For the text-containing cell, return its midpoint in [X, Y] coordinate format. 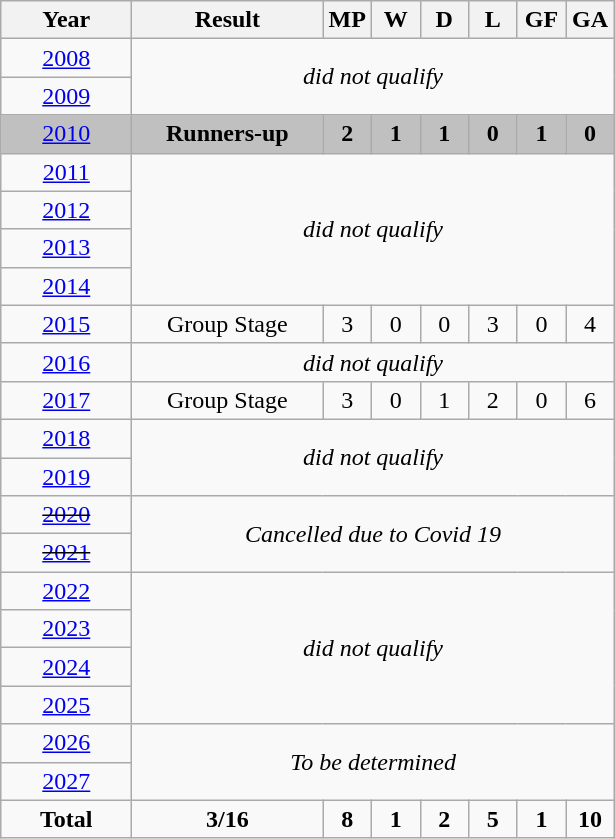
6 [590, 400]
W [396, 20]
2018 [66, 438]
5 [494, 819]
2023 [66, 629]
2019 [66, 477]
8 [348, 819]
D [444, 20]
GA [590, 20]
2008 [66, 58]
2014 [66, 286]
2010 [66, 134]
2027 [66, 781]
3/16 [228, 819]
2026 [66, 743]
2009 [66, 96]
2020 [66, 515]
2015 [66, 324]
To be determined [373, 762]
2012 [66, 210]
Year [66, 20]
2024 [66, 667]
L [494, 20]
4 [590, 324]
2016 [66, 362]
Cancelled due to Covid 19 [373, 534]
Runners-up [228, 134]
2011 [66, 172]
GF [542, 20]
Result [228, 20]
Total [66, 819]
2017 [66, 400]
10 [590, 819]
MP [348, 20]
2022 [66, 591]
2013 [66, 248]
2021 [66, 553]
2025 [66, 705]
